Scan for the cell matching the given text and deliver its [X, Y] coordinate at center. 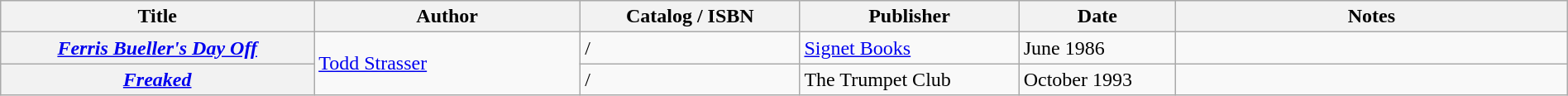
June 1986 [1097, 48]
The Trumpet Club [910, 79]
Publisher [910, 17]
Catalog / ISBN [690, 17]
Signet Books [910, 48]
Notes [1372, 17]
Author [447, 17]
Todd Strasser [447, 64]
Ferris Bueller's Day Off [157, 48]
Title [157, 17]
October 1993 [1097, 79]
Date [1097, 17]
Freaked [157, 79]
